Provide the (X, Y) coordinate of the cell's center where the given text is located.  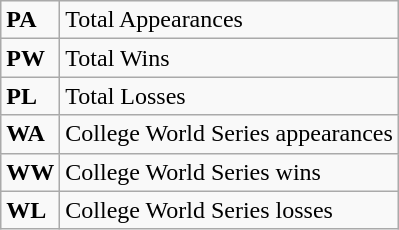
WL (30, 210)
PW (30, 58)
College World Series appearances (230, 134)
College World Series losses (230, 210)
PA (30, 20)
College World Series wins (230, 172)
Total Appearances (230, 20)
Total Losses (230, 96)
WA (30, 134)
WW (30, 172)
Total Wins (230, 58)
PL (30, 96)
